Determine the [X, Y] coordinate at the center of the cell enclosing the given text.  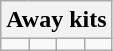
Away kits [56, 20]
